Scan for the cell matching the given text and deliver its [x, y] coordinate at center. 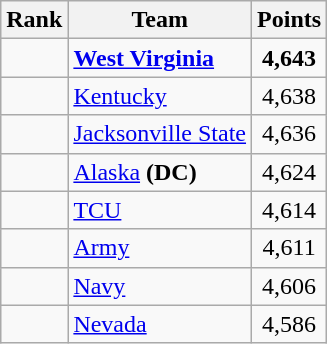
West Virginia [160, 58]
4,624 [290, 172]
Navy [160, 286]
4,606 [290, 286]
Rank [34, 20]
4,614 [290, 210]
TCU [160, 210]
Army [160, 248]
Jacksonville State [160, 134]
4,636 [290, 134]
4,586 [290, 324]
Alaska (DC) [160, 172]
4,643 [290, 58]
Team [160, 20]
Points [290, 20]
Nevada [160, 324]
Kentucky [160, 96]
4,611 [290, 248]
4,638 [290, 96]
